Extract the [x, y] coordinate from the center of the cell holding the provided text.  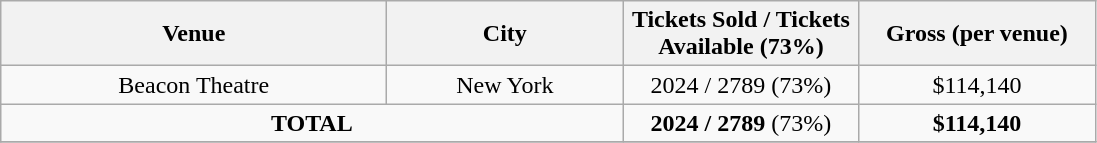
Gross (per venue) [977, 34]
Tickets Sold / Tickets Available (73%) [741, 34]
New York [505, 85]
Venue [194, 34]
TOTAL [312, 123]
Beacon Theatre [194, 85]
City [505, 34]
